Capture the cell that displays the provided text and extract its (x, y) central coordinate. 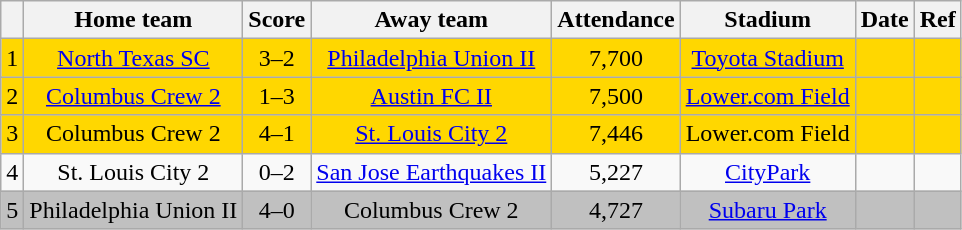
2 (12, 96)
4–1 (277, 134)
Stadium (768, 20)
Score (277, 20)
4 (12, 172)
0–2 (277, 172)
7,500 (616, 96)
San Jose Earthquakes II (432, 172)
5,227 (616, 172)
3–2 (277, 58)
Subaru Park (768, 210)
Toyota Stadium (768, 58)
7,700 (616, 58)
4–0 (277, 210)
1–3 (277, 96)
7,446 (616, 134)
North Texas SC (134, 58)
5 (12, 210)
Home team (134, 20)
3 (12, 134)
4,727 (616, 210)
Away team (432, 20)
Austin FC II (432, 96)
CityPark (768, 172)
Attendance (616, 20)
Ref (938, 20)
Date (884, 20)
1 (12, 58)
